Detect which cell encompasses the target text, then output its (x, y) center coordinate. 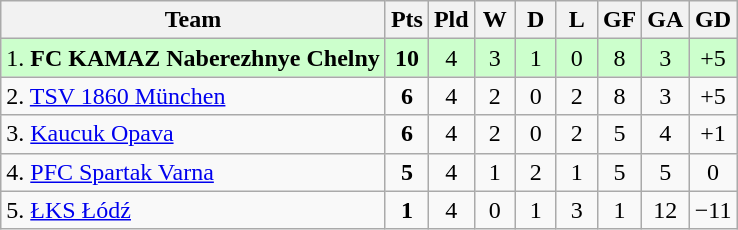
GA (666, 20)
+1 (714, 134)
L (576, 20)
2. TSV 1860 München (194, 96)
5. ŁKS Łódź (194, 210)
GF (619, 20)
D (536, 20)
Pld (451, 20)
W (494, 20)
12 (666, 210)
3. Kaucuk Opava (194, 134)
1. FC KAMAZ Naberezhnye Chelny (194, 58)
−11 (714, 210)
4. PFC Spartak Varna (194, 172)
10 (406, 58)
GD (714, 20)
Team (194, 20)
Pts (406, 20)
